Identify which cell holds the provided text, then report its [X, Y] central coordinate. 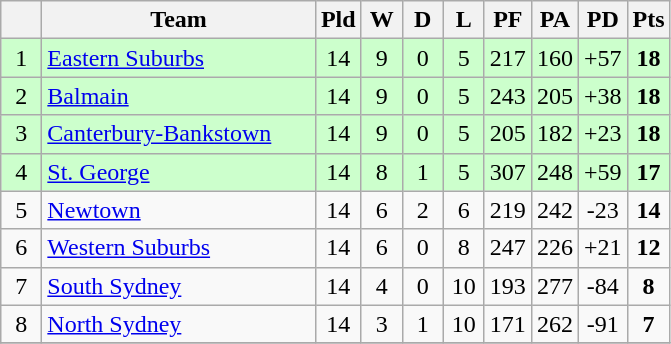
+23 [602, 134]
Eastern Suburbs [179, 58]
D [422, 20]
PD [602, 20]
247 [508, 248]
307 [508, 172]
243 [508, 96]
226 [554, 248]
277 [554, 286]
St. George [179, 172]
262 [554, 324]
Canterbury-Bankstown [179, 134]
193 [508, 286]
Team [179, 20]
182 [554, 134]
-84 [602, 286]
Western Suburbs [179, 248]
North Sydney [179, 324]
242 [554, 210]
PF [508, 20]
160 [554, 58]
PA [554, 20]
Balmain [179, 96]
219 [508, 210]
-23 [602, 210]
171 [508, 324]
+38 [602, 96]
+57 [602, 58]
Pld [338, 20]
+59 [602, 172]
L [464, 20]
W [382, 20]
+21 [602, 248]
South Sydney [179, 286]
248 [554, 172]
Pts [648, 20]
217 [508, 58]
-91 [602, 324]
Newtown [179, 210]
12 [648, 248]
17 [648, 172]
